Extract the [X, Y] coordinate from the center of the cell holding the provided text.  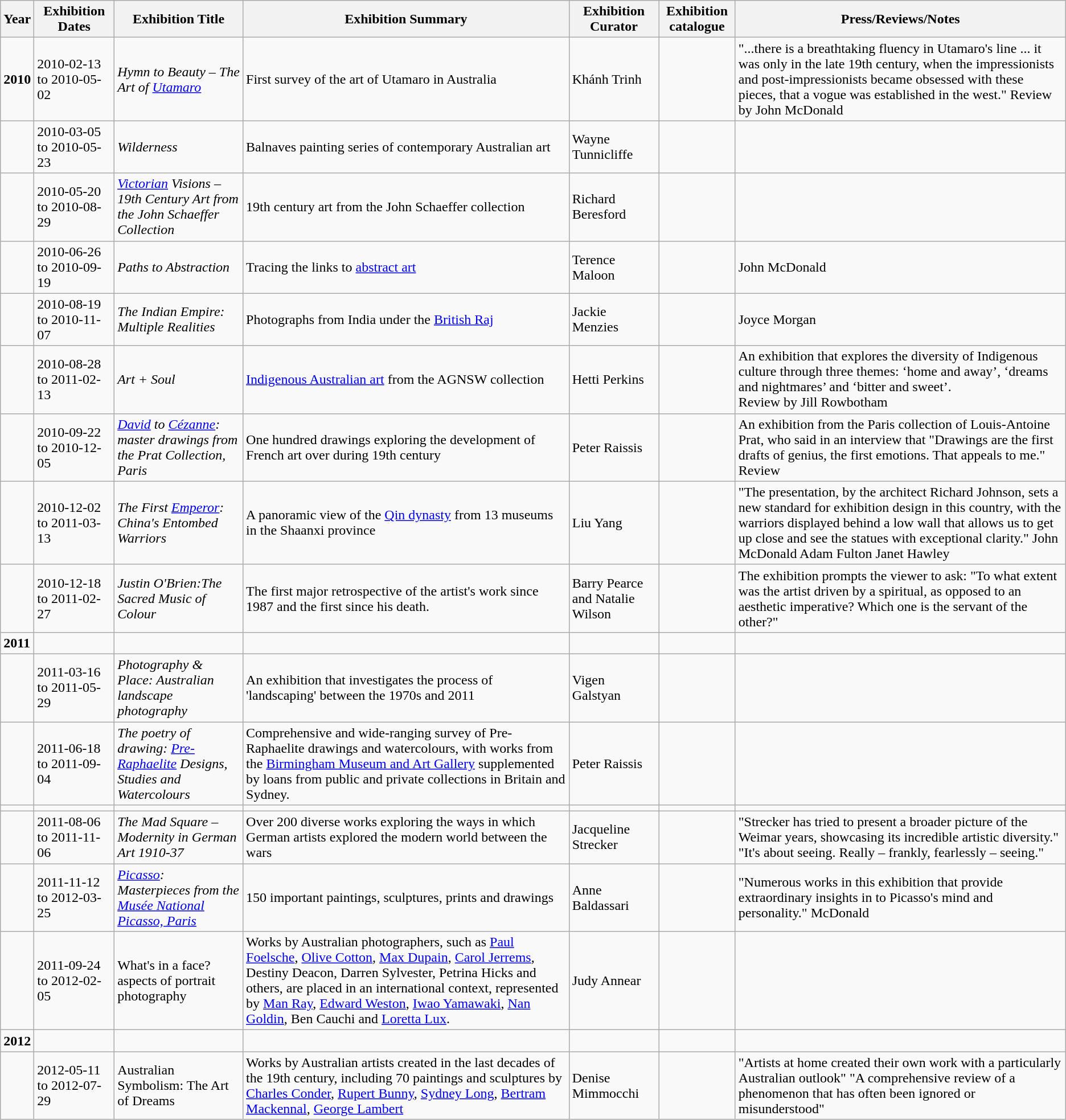
Press/Reviews/Notes [900, 19]
Balnaves painting series of contemporary Australian art [407, 147]
2012 [17, 1041]
Liu Yang [614, 523]
Joyce Morgan [900, 319]
2010 [17, 79]
2010-06-26 to 2010-09-19 [74, 267]
An exhibition that investigates the process of 'landscaping' between the 1970s and 2011 [407, 688]
2010-12-18 to 2011-02-27 [74, 598]
The poetry of drawing: Pre-Raphaelite Designs, Studies and Watercolours [179, 764]
A panoramic view of the Qin dynasty from 13 museums in the Shaanxi province [407, 523]
Justin O'Brien:The Sacred Music of Colour [179, 598]
Victorian Visions – 19th Century Art from the John Schaeffer Collection [179, 207]
Over 200 diverse works exploring the ways in which German artists explored the modern world between the wars [407, 838]
Photographs from India under the British Raj [407, 319]
Wayne Tunnicliffe [614, 147]
19th century art from the John Schaeffer collection [407, 207]
The Indian Empire: Multiple Realities [179, 319]
Art + Soul [179, 379]
Paths to Abstraction [179, 267]
Photography & Place: Australian landscape photography [179, 688]
Judy Annear [614, 980]
Jackie Menzies [614, 319]
What's in a face? aspects of portrait photography [179, 980]
2011-11-12 to 2012-03-25 [74, 897]
John McDonald [900, 267]
Exhibition Summary [407, 19]
David to Cézanne: master drawings from the Prat Collection, Paris [179, 448]
Jacqueline Strecker [614, 838]
2010-02-13 to 2010-05-02 [74, 79]
2010-05-20 to 2010-08-29 [74, 207]
Tracing the links to abstract art [407, 267]
2011-08-06 to 2011-11-06 [74, 838]
2010-12-02 to 2011-03-13 [74, 523]
Khánh Trinh [614, 79]
Wilderness [179, 147]
Exhibition Title [179, 19]
Richard Beresford [614, 207]
The first major retrospective of the artist's work since 1987 and the first since his death. [407, 598]
2010-03-05 to 2010-05-23 [74, 147]
"Numerous works in this exhibition that provide extraordinary insights in to Picasso's mind and personality." McDonald [900, 897]
Hetti Perkins [614, 379]
2011-09-24 to 2012-02-05 [74, 980]
Year [17, 19]
2010-08-28 to 2011-02-13 [74, 379]
Vigen Galstyan [614, 688]
2011-03-16 to 2011-05-29 [74, 688]
2010-09-22 to 2010-12-05 [74, 448]
Picasso: Masterpieces from the Musée National Picasso, Paris [179, 897]
Indigenous Australian art from the AGNSW collection [407, 379]
2010-08-19 to 2010-11-07 [74, 319]
Denise Mimmocchi [614, 1085]
First survey of the art of Utamaro in Australia [407, 79]
Anne Baldassari [614, 897]
Australian Symbolism: The Art of Dreams [179, 1085]
Exhibition Curator [614, 19]
Exhibition Dates [74, 19]
Barry Pearce and Natalie Wilson [614, 598]
One hundred drawings exploring the development of French art over during 19th century [407, 448]
2011 [17, 643]
Hymn to Beauty – The Art of Utamaro [179, 79]
2011-06-18 to 2011-09-04 [74, 764]
Terence Maloon [614, 267]
The First Emperor: China's Entombed Warriors [179, 523]
The Mad Square – Modernity in German Art 1910-37 [179, 838]
Exhibition catalogue [697, 19]
2012-05-11 to 2012-07-29 [74, 1085]
150 important paintings, sculptures, prints and drawings [407, 897]
